Extract the (x, y) coordinate from the center of the cell holding the provided text.  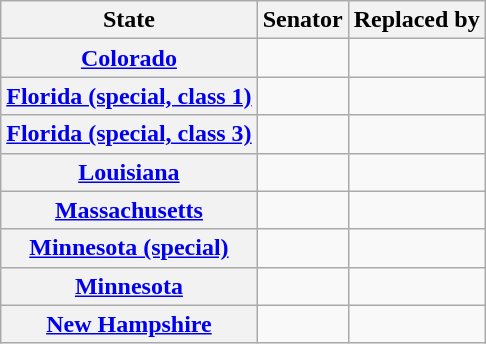
Colorado (129, 58)
Replaced by (416, 20)
Louisiana (129, 172)
Florida (special, class 1) (129, 96)
Minnesota (129, 286)
Florida (special, class 3) (129, 134)
Minnesota (special) (129, 248)
New Hampshire (129, 324)
State (129, 20)
Senator (302, 20)
Massachusetts (129, 210)
